Identify which cell holds the provided text, then report its [x, y] central coordinate. 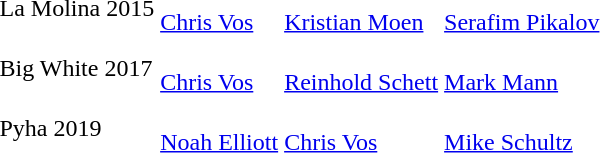
Reinhold Schett [362, 68]
Chris Vos [220, 68]
